Detect which cell encompasses the target text, then output its [X, Y] center coordinate. 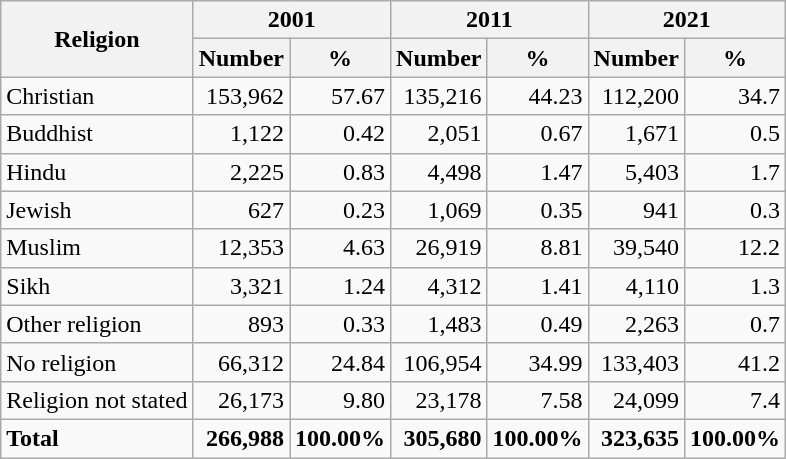
Christian [97, 96]
44.23 [538, 96]
0.35 [538, 210]
2,225 [241, 172]
112,200 [636, 96]
106,954 [439, 362]
4,110 [636, 286]
0.67 [538, 134]
1,671 [636, 134]
26,173 [241, 400]
Sikh [97, 286]
1,069 [439, 210]
4.63 [340, 248]
133,403 [636, 362]
66,312 [241, 362]
0.42 [340, 134]
2001 [292, 20]
12,353 [241, 248]
12.2 [734, 248]
0.83 [340, 172]
26,919 [439, 248]
2011 [490, 20]
8.81 [538, 248]
941 [636, 210]
4,498 [439, 172]
627 [241, 210]
57.67 [340, 96]
0.3 [734, 210]
4,312 [439, 286]
1.41 [538, 286]
323,635 [636, 438]
9.80 [340, 400]
Hindu [97, 172]
Jewish [97, 210]
No religion [97, 362]
34.99 [538, 362]
Total [97, 438]
135,216 [439, 96]
0.7 [734, 324]
2,263 [636, 324]
39,540 [636, 248]
1.3 [734, 286]
5,403 [636, 172]
893 [241, 324]
305,680 [439, 438]
Muslim [97, 248]
41.2 [734, 362]
34.7 [734, 96]
1.24 [340, 286]
Other religion [97, 324]
0.49 [538, 324]
Buddhist [97, 134]
24.84 [340, 362]
0.23 [340, 210]
Religion not stated [97, 400]
7.4 [734, 400]
1,483 [439, 324]
0.5 [734, 134]
1,122 [241, 134]
0.33 [340, 324]
1.7 [734, 172]
23,178 [439, 400]
153,962 [241, 96]
24,099 [636, 400]
7.58 [538, 400]
2,051 [439, 134]
2021 [686, 20]
Religion [97, 39]
3,321 [241, 286]
266,988 [241, 438]
1.47 [538, 172]
